Output the [X, Y] coordinate of the center of the cell containing the given text.  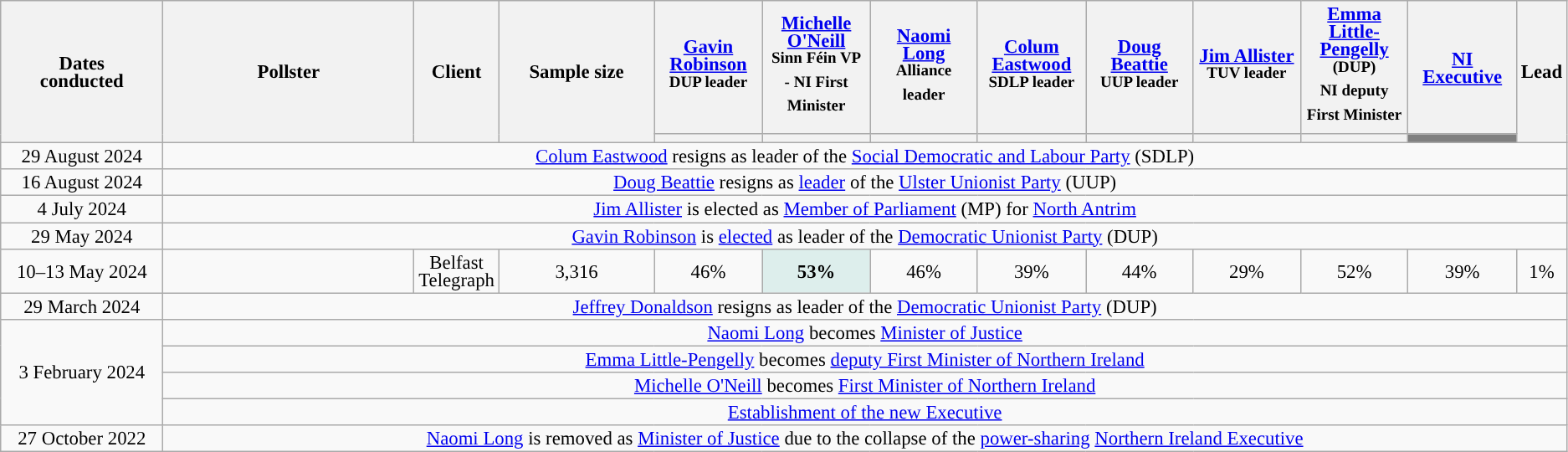
Establishment of the new Executive [865, 412]
Michelle O'Neill becomes First Minister of Northern Ireland [865, 386]
Colum Eastwood SDLP leader [1031, 67]
52% [1354, 271]
Naomi Long is removed as Minister of Justice due to the collapse of the power-sharing Northern Ireland Executive [865, 439]
Jim Allister is elected as Member of Parliament (MP) for North Antrim [865, 209]
Emma Little-Pengelly (DUP) NI deputy First Minister [1354, 67]
Pollster [289, 72]
Colum Eastwood resigns as leader of the Social Democratic and Labour Party (SDLP) [865, 157]
Client [457, 72]
29 August 2024 [82, 157]
Michelle O'Neill Sinn Féin VP - NI First Minister [817, 67]
Naomi Long becomes Minister of Justice [865, 332]
29% [1247, 271]
Datesconducted [82, 72]
Jim Allister TUV leader [1247, 67]
Gavin Robinson is elected as leader of the Democratic Unionist Party (DUP) [865, 236]
Sample size [576, 72]
Belfast Telegraph [457, 271]
29 March 2024 [82, 306]
Lead [1541, 72]
3 February 2024 [82, 372]
Naomi Long Alliance leader [924, 67]
Doug Beattie resigns as leader of the Ulster Unionist Party (UUP) [865, 182]
29 May 2024 [82, 236]
16 August 2024 [82, 182]
53% [817, 271]
NI Executive [1463, 67]
4 July 2024 [82, 209]
Jeffrey Donaldson resigns as leader of the Democratic Unionist Party (DUP) [865, 306]
27 October 2022 [82, 439]
10–13 May 2024 [82, 271]
1% [1541, 271]
3,316 [576, 271]
Doug Beattie UUP leader [1140, 67]
44% [1140, 271]
Gavin Robinson DUP leader [708, 67]
Emma Little-Pengelly becomes deputy First Minister of Northern Ireland [865, 359]
